Scan for the cell matching the given text and deliver its [x, y] coordinate at center. 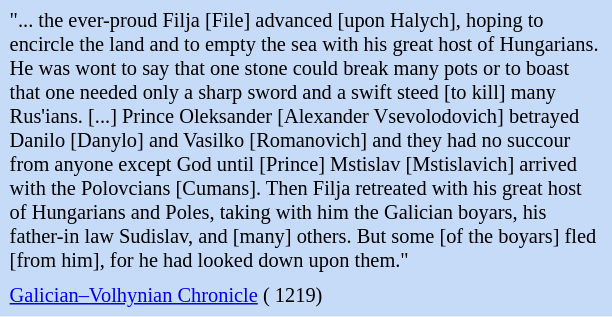
Galician–Volhynian Chronicle ( 1219) [306, 296]
